Return [x, y] of the center of cell containing provided text 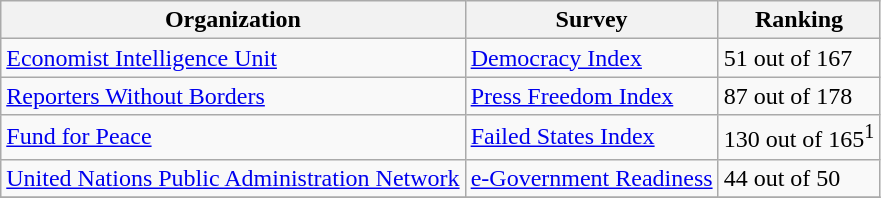
87 out of 178 [799, 96]
Failed States Index [592, 138]
Survey [592, 20]
51 out of 167 [799, 58]
130 out of 1651 [799, 138]
Ranking [799, 20]
e-Government Readiness [592, 178]
United Nations Public Administration Network [233, 178]
Press Freedom Index [592, 96]
Organization [233, 20]
Economist Intelligence Unit [233, 58]
Democracy Index [592, 58]
Fund for Peace [233, 138]
Reporters Without Borders [233, 96]
44 out of 50 [799, 178]
